From the cell containing the given text, extract its center point as [x, y] coordinate. 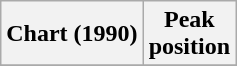
Peakposition [189, 34]
Chart (1990) [72, 34]
